Extract the (X, Y) coordinate from the center of the cell holding the provided text.  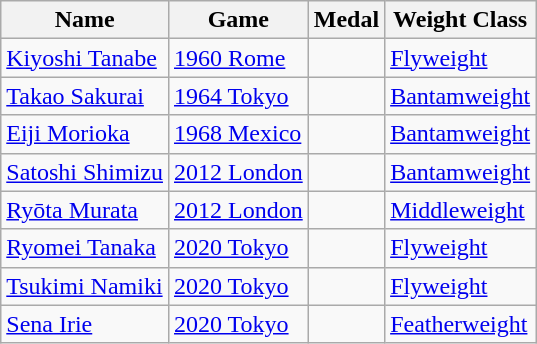
Ryōta Murata (85, 210)
Name (85, 20)
Featherweight (460, 324)
Sena Irie (85, 324)
1964 Tokyo (238, 96)
Takao Sakurai (85, 96)
Ryomei Tanaka (85, 248)
Satoshi Shimizu (85, 172)
Game (238, 20)
Tsukimi Namiki (85, 286)
Weight Class (460, 20)
Eiji Morioka (85, 134)
1960 Rome (238, 58)
Middleweight (460, 210)
Medal (346, 20)
1968 Mexico (238, 134)
Kiyoshi Tanabe (85, 58)
